From the cell containing the given text, extract its center point as [x, y] coordinate. 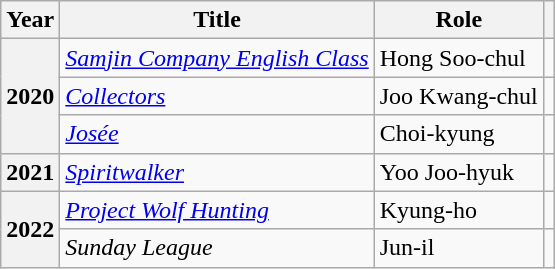
Year [30, 20]
Project Wolf Hunting [217, 210]
Hong Soo-chul [458, 58]
Spiritwalker [217, 172]
2022 [30, 229]
Title [217, 20]
Josée [217, 134]
Yoo Joo-hyuk [458, 172]
Joo Kwang-chul [458, 96]
Jun-il [458, 248]
Samjin Company English Class [217, 58]
Sunday League [217, 248]
2021 [30, 172]
Collectors [217, 96]
2020 [30, 96]
Kyung-ho [458, 210]
Choi-kyung [458, 134]
Role [458, 20]
